Determine the (x, y) coordinate at the center of the cell enclosing the given text.  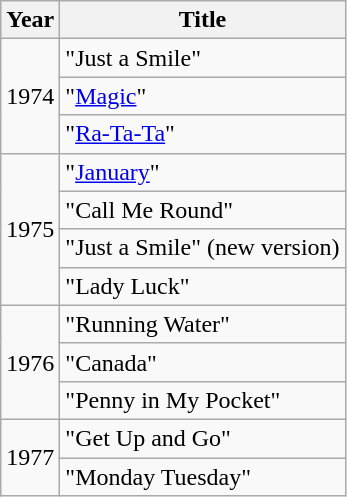
1976 (30, 362)
1977 (30, 457)
"Just a Smile" (202, 58)
"Lady Luck" (202, 286)
"January" (202, 172)
"Monday Tuesday" (202, 477)
"Magic" (202, 96)
"Get Up and Go" (202, 438)
1975 (30, 229)
"Just a Smile" (new version) (202, 248)
Year (30, 20)
"Canada" (202, 362)
"Call Me Round" (202, 210)
"Ra-Ta-Ta" (202, 134)
"Penny in My Pocket" (202, 400)
1974 (30, 96)
Title (202, 20)
"Running Water" (202, 324)
